Search for the cell housing the specified text and yield its (x, y) center coordinate. 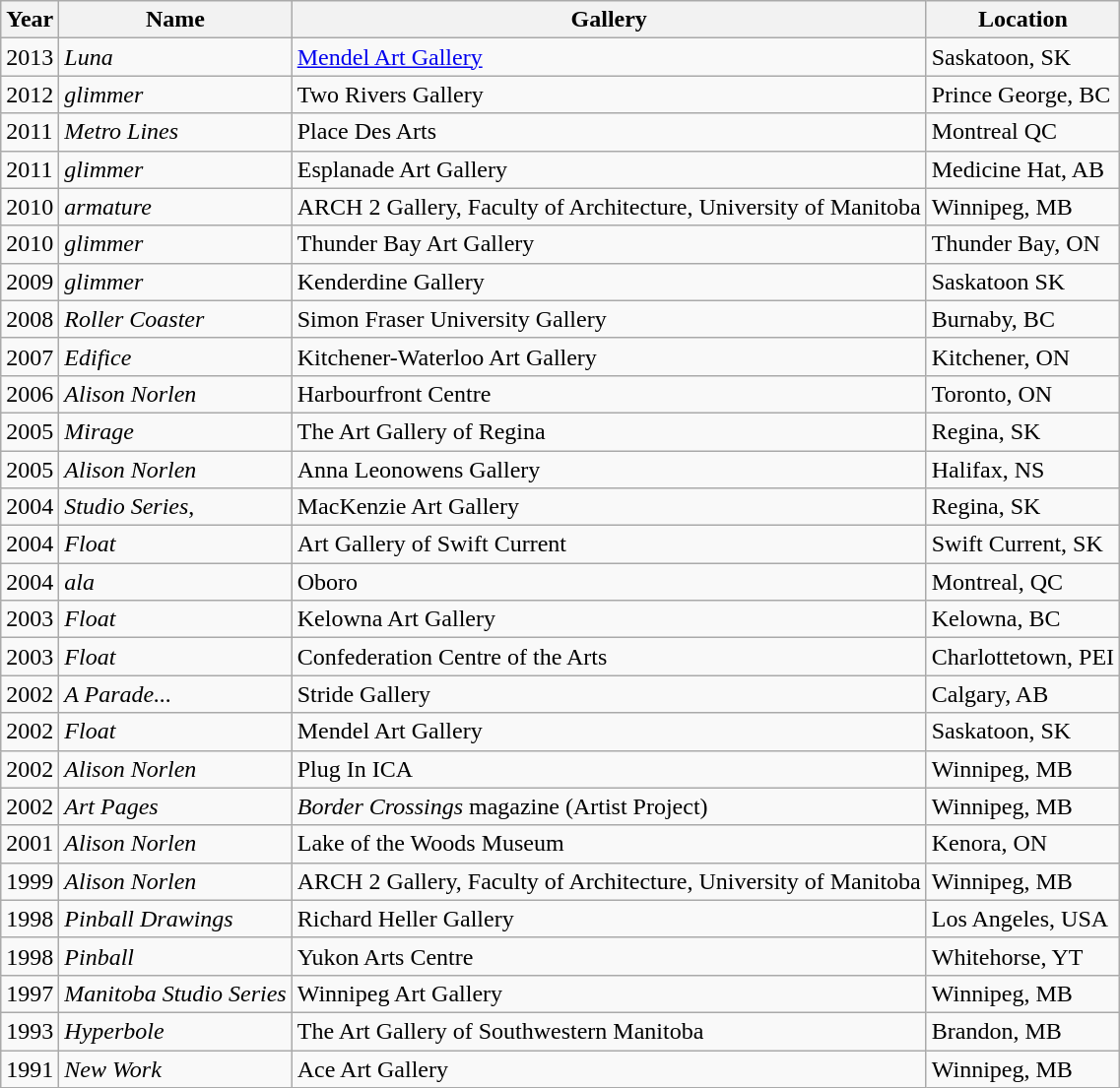
The Art Gallery of Southwestern Manitoba (609, 1031)
Montreal QC (1022, 132)
1991 (30, 1068)
Oboro (609, 582)
Anna Leonowens Gallery (609, 470)
Luna (175, 57)
2008 (30, 319)
Stride Gallery (609, 694)
Simon Fraser University Gallery (609, 319)
Medicine Hat, AB (1022, 169)
Whitehorse, YT (1022, 956)
Gallery (609, 20)
Plug In ICA (609, 769)
Border Crossings magazine (Artist Project) (609, 806)
2009 (30, 282)
Kitchener-Waterloo Art Gallery (609, 356)
Kelowna, BC (1022, 619)
Kenora, ON (1022, 844)
Mirage (175, 431)
Prince George, BC (1022, 95)
2007 (30, 356)
Brandon, MB (1022, 1031)
Two Rivers Gallery (609, 95)
A Parade... (175, 694)
Studio Series, (175, 507)
Kenderdine Gallery (609, 282)
2006 (30, 394)
Place Des Arts (609, 132)
Harbourfront Centre (609, 394)
2013 (30, 57)
Kitchener, ON (1022, 356)
Winnipeg Art Gallery (609, 993)
Location (1022, 20)
Year (30, 20)
Thunder Bay, ON (1022, 244)
Los Angeles, USA (1022, 919)
1997 (30, 993)
Yukon Arts Centre (609, 956)
Edifice (175, 356)
Richard Heller Gallery (609, 919)
Hyperbole (175, 1031)
MacKenzie Art Gallery (609, 507)
Confederation Centre of the Arts (609, 657)
1993 (30, 1031)
Esplanade Art Gallery (609, 169)
Swift Current, SK (1022, 544)
Toronto, ON (1022, 394)
Name (175, 20)
Montreal, QC (1022, 582)
armature (175, 207)
Charlottetown, PEI (1022, 657)
Saskatoon SK (1022, 282)
Ace Art Gallery (609, 1068)
Roller Coaster (175, 319)
ala (175, 582)
2012 (30, 95)
Pinball (175, 956)
Halifax, NS (1022, 470)
1999 (30, 881)
Kelowna Art Gallery (609, 619)
Lake of the Woods Museum (609, 844)
New Work (175, 1068)
Art Gallery of Swift Current (609, 544)
Art Pages (175, 806)
Thunder Bay Art Gallery (609, 244)
Calgary, AB (1022, 694)
Burnaby, BC (1022, 319)
Manitoba Studio Series (175, 993)
The Art Gallery of Regina (609, 431)
Metro Lines (175, 132)
2001 (30, 844)
Pinball Drawings (175, 919)
